Extract the (X, Y) coordinate from the center of the cell holding the provided text.  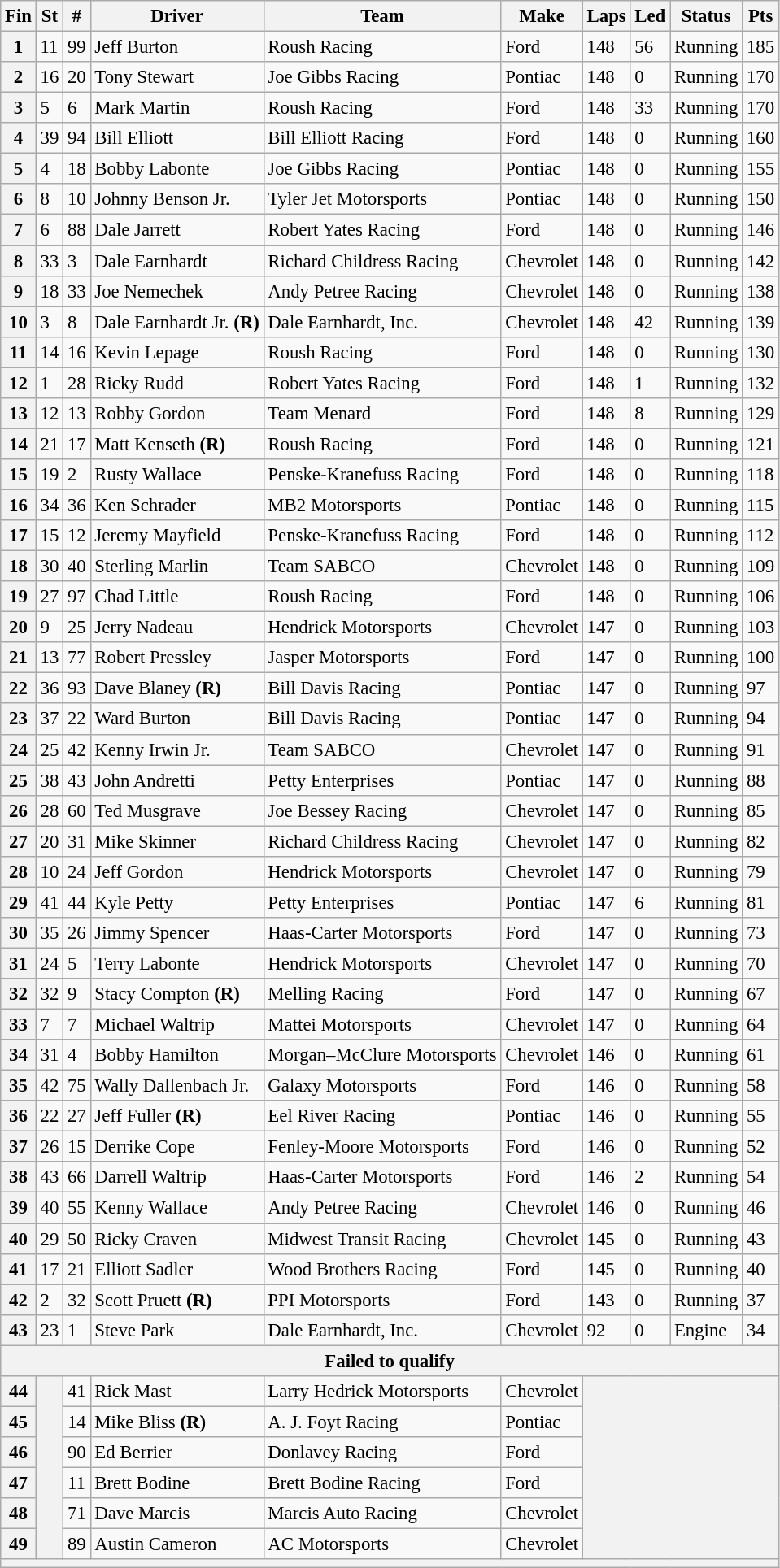
Sterling Marlin (177, 567)
A. J. Foyt Racing (382, 1422)
Mattei Motorsports (382, 1025)
70 (761, 963)
109 (761, 567)
47 (19, 1483)
Wally Dallenbach Jr. (177, 1086)
Chad Little (177, 597)
118 (761, 475)
Fin (19, 16)
Terry Labonte (177, 963)
Team (382, 16)
Bobby Labonte (177, 169)
Donlavey Racing (382, 1453)
66 (76, 1178)
49 (19, 1544)
Robby Gordon (177, 414)
Rusty Wallace (177, 475)
Mike Bliss (R) (177, 1422)
Elliott Sadler (177, 1269)
Kyle Petty (177, 902)
Derrike Cope (177, 1147)
Ricky Rudd (177, 383)
Midwest Transit Racing (382, 1239)
79 (761, 872)
48 (19, 1514)
Matt Kenseth (R) (177, 444)
54 (761, 1178)
67 (761, 994)
138 (761, 291)
73 (761, 933)
82 (761, 841)
Ken Schrader (177, 505)
Pts (761, 16)
Larry Hedrick Motorsports (382, 1392)
Melling Racing (382, 994)
112 (761, 536)
Ted Musgrave (177, 810)
Ed Berrier (177, 1453)
160 (761, 138)
Eel River Racing (382, 1116)
Wood Brothers Racing (382, 1269)
Kevin Lepage (177, 352)
130 (761, 352)
Ricky Craven (177, 1239)
Jeff Burton (177, 47)
45 (19, 1422)
Mike Skinner (177, 841)
Make (542, 16)
Bill Elliott Racing (382, 138)
Kenny Wallace (177, 1208)
Led (651, 16)
92 (607, 1330)
Darrell Waltrip (177, 1178)
Robert Pressley (177, 658)
Failed to qualify (390, 1361)
Jeff Gordon (177, 872)
Jeff Fuller (R) (177, 1116)
93 (76, 688)
106 (761, 597)
Jasper Motorsports (382, 658)
Johnny Benson Jr. (177, 199)
Dave Marcis (177, 1514)
71 (76, 1514)
PPI Motorsports (382, 1300)
103 (761, 628)
150 (761, 199)
90 (76, 1453)
AC Motorsports (382, 1544)
Brett Bodine (177, 1483)
115 (761, 505)
185 (761, 47)
Morgan–McClure Motorsports (382, 1055)
61 (761, 1055)
Bobby Hamilton (177, 1055)
Jeremy Mayfield (177, 536)
121 (761, 444)
85 (761, 810)
MB2 Motorsports (382, 505)
155 (761, 169)
Laps (607, 16)
50 (76, 1239)
Dale Earnhardt (177, 261)
99 (76, 47)
91 (761, 749)
129 (761, 414)
Engine (706, 1330)
75 (76, 1086)
Rick Mast (177, 1392)
Status (706, 16)
Austin Cameron (177, 1544)
Tyler Jet Motorsports (382, 199)
Fenley-Moore Motorsports (382, 1147)
Marcis Auto Racing (382, 1514)
142 (761, 261)
Dale Earnhardt Jr. (R) (177, 322)
81 (761, 902)
Brett Bodine Racing (382, 1483)
Team Menard (382, 414)
Mark Martin (177, 108)
Scott Pruett (R) (177, 1300)
143 (607, 1300)
89 (76, 1544)
52 (761, 1147)
Michael Waltrip (177, 1025)
60 (76, 810)
Joe Bessey Racing (382, 810)
58 (761, 1086)
100 (761, 658)
Joe Nemechek (177, 291)
Steve Park (177, 1330)
Stacy Compton (R) (177, 994)
139 (761, 322)
Galaxy Motorsports (382, 1086)
Dale Jarrett (177, 230)
Dave Blaney (R) (177, 688)
Driver (177, 16)
Kenny Irwin Jr. (177, 749)
Bill Elliott (177, 138)
John Andretti (177, 780)
Jerry Nadeau (177, 628)
56 (651, 47)
St (49, 16)
# (76, 16)
64 (761, 1025)
Jimmy Spencer (177, 933)
77 (76, 658)
Ward Burton (177, 719)
132 (761, 383)
Tony Stewart (177, 77)
